Pinpoint the cell where the given text exists, returning its [X, Y] midpoint coordinate. 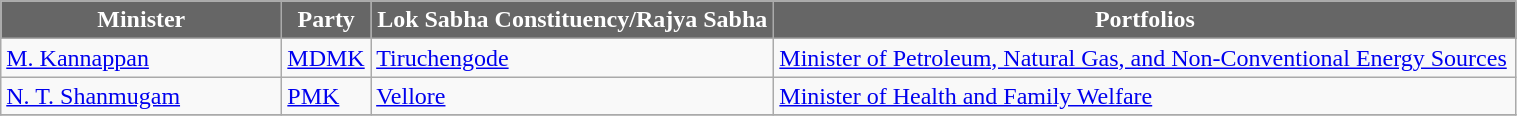
Party [326, 20]
PMK [326, 96]
Minister [142, 20]
MDMK [326, 58]
Lok Sabha Constituency/Rajya Sabha [572, 20]
Portfolios [1145, 20]
Tiruchengode [572, 58]
N. T. Shanmugam [142, 96]
Minister of Petroleum, Natural Gas, and Non-Conventional Energy Sources [1145, 58]
Minister of Health and Family Welfare [1145, 96]
Vellore [572, 96]
M. Kannappan [142, 58]
